From the cell containing the given text, extract its center point as [x, y] coordinate. 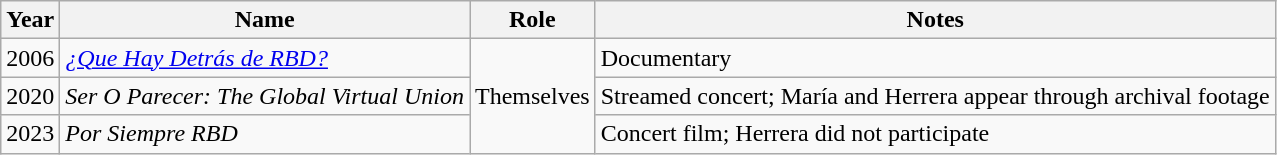
Concert film; Herrera did not participate [935, 134]
Por Siempre RBD [265, 134]
Streamed concert; María and Herrera appear through archival footage [935, 96]
¿Que Hay Detrás de RBD? [265, 58]
2020 [30, 96]
Notes [935, 20]
Documentary [935, 58]
2023 [30, 134]
Ser O Parecer: The Global Virtual Union [265, 96]
Themselves [533, 96]
Role [533, 20]
2006 [30, 58]
Year [30, 20]
Name [265, 20]
